Provide the (x, y) coordinate of the cell's center where the given text is located.  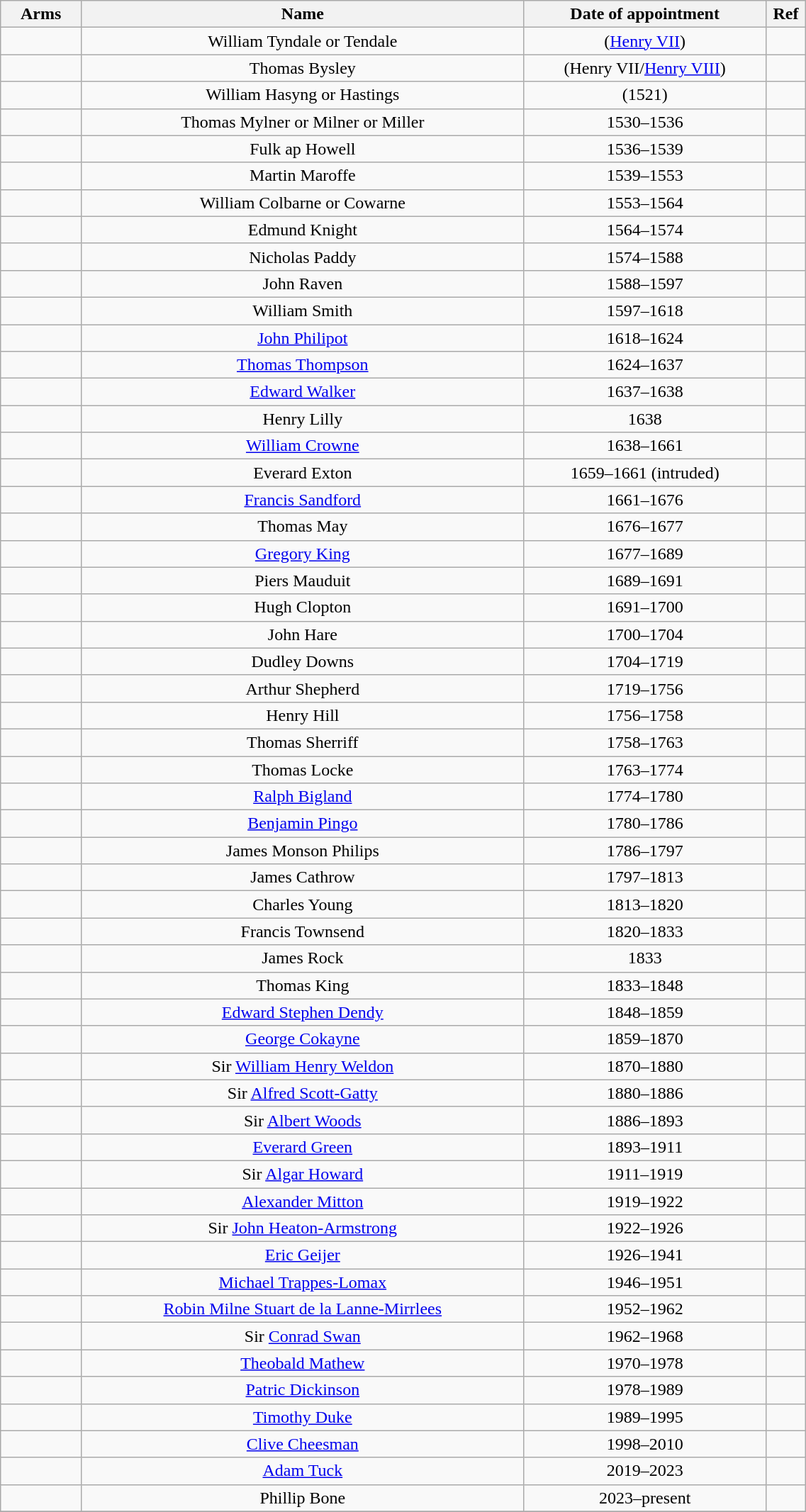
John Hare (302, 634)
1774–1780 (645, 797)
Sir Conrad Swan (302, 1336)
1820–1833 (645, 931)
1661–1676 (645, 500)
Patric Dickinson (302, 1390)
1719–1756 (645, 688)
1998–2010 (645, 1444)
1530–1536 (645, 122)
Thomas King (302, 985)
Francis Sandford (302, 500)
1574–1588 (645, 257)
Hugh Clopton (302, 607)
James Rock (302, 958)
1786–1797 (645, 851)
Piers Mauduit (302, 581)
Sir Albert Woods (302, 1120)
1893–1911 (645, 1147)
Thomas Locke (302, 769)
1859–1870 (645, 1039)
1870–1880 (645, 1066)
Michael Trappes-Lomax (302, 1282)
Gregory King (302, 554)
Henry Hill (302, 715)
1926–1941 (645, 1255)
(1521) (645, 95)
Theobald Mathew (302, 1363)
William Smith (302, 310)
William Tyndale or Tendale (302, 41)
William Colbarne or Cowarne (302, 203)
1637–1638 (645, 392)
(Henry VII) (645, 41)
John Philipot (302, 338)
1833–1848 (645, 985)
Sir John Heaton-Armstrong (302, 1228)
1676–1677 (645, 527)
(Henry VII/Henry VIII) (645, 68)
1691–1700 (645, 607)
Thomas Bysley (302, 68)
James Cathrow (302, 878)
Timothy Duke (302, 1417)
1911–1919 (645, 1174)
1946–1951 (645, 1282)
John Raven (302, 284)
William Hasyng or Hastings (302, 95)
1553–1564 (645, 203)
Arthur Shepherd (302, 688)
James Monson Philips (302, 851)
1952–1962 (645, 1309)
Edmund Knight (302, 230)
1597–1618 (645, 310)
1689–1691 (645, 581)
Sir William Henry Weldon (302, 1066)
Eric Geijer (302, 1255)
1588–1597 (645, 284)
1638–1661 (645, 446)
1758–1763 (645, 742)
Dudley Downs (302, 661)
Thomas Thompson (302, 365)
Sir Algar Howard (302, 1174)
1659–1661 (intruded) (645, 473)
Henry Lilly (302, 419)
Everard Exton (302, 473)
Clive Cheesman (302, 1444)
1962–1968 (645, 1336)
1624–1637 (645, 365)
1638 (645, 419)
1922–1926 (645, 1228)
1848–1859 (645, 1012)
1886–1893 (645, 1120)
1756–1758 (645, 715)
Fulk ap Howell (302, 149)
1833 (645, 958)
Phillip Bone (302, 1498)
Nicholas Paddy (302, 257)
1700–1704 (645, 634)
1919–1922 (645, 1202)
Arms (41, 14)
Thomas May (302, 527)
Ref (785, 14)
Francis Townsend (302, 931)
Date of appointment (645, 14)
Adam Tuck (302, 1471)
Sir Alfred Scott-Gatty (302, 1093)
1539–1553 (645, 176)
Alexander Mitton (302, 1202)
Martin Maroffe (302, 176)
Ralph Bigland (302, 797)
2023–present (645, 1498)
Edward Walker (302, 392)
1780–1786 (645, 824)
Everard Green (302, 1147)
Thomas Sherriff (302, 742)
Thomas Mylner or Milner or Miller (302, 122)
Name (302, 14)
Charles Young (302, 905)
1564–1574 (645, 230)
1970–1978 (645, 1363)
1618–1624 (645, 338)
1797–1813 (645, 878)
1763–1774 (645, 769)
1536–1539 (645, 149)
Robin Milne Stuart de la Lanne-Mirrlees (302, 1309)
Benjamin Pingo (302, 824)
1813–1820 (645, 905)
1978–1989 (645, 1390)
2019–2023 (645, 1471)
1989–1995 (645, 1417)
1880–1886 (645, 1093)
1704–1719 (645, 661)
George Cokayne (302, 1039)
1677–1689 (645, 554)
Edward Stephen Dendy (302, 1012)
William Crowne (302, 446)
